Return (x, y) of the center of cell containing provided text 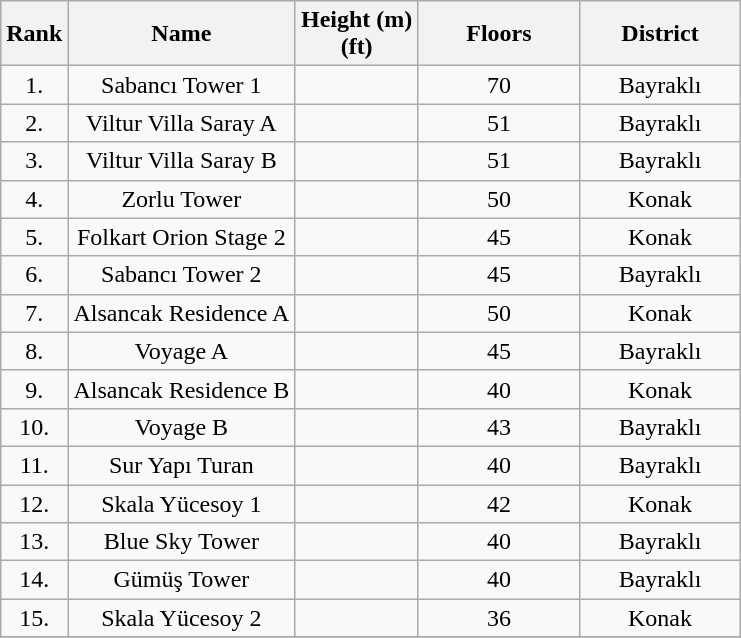
15. (34, 618)
Sabancı Tower 2 (182, 275)
Viltur Villa Saray B (182, 161)
Viltur Villa Saray A (182, 123)
Voyage B (182, 427)
8. (34, 351)
43 (498, 427)
11. (34, 465)
4. (34, 199)
36 (498, 618)
7. (34, 313)
Floors (498, 34)
13. (34, 542)
Skala Yücesoy 1 (182, 503)
10. (34, 427)
42 (498, 503)
12. (34, 503)
Folkart Orion Stage 2 (182, 237)
District (660, 34)
Alsancak Residence A (182, 313)
Skala Yücesoy 2 (182, 618)
Rank (34, 34)
Sur Yapı Turan (182, 465)
Height (m) (ft) (357, 34)
1. (34, 85)
5. (34, 237)
Voyage A (182, 351)
2. (34, 123)
Gümüş Tower (182, 580)
Alsancak Residence B (182, 389)
Name (182, 34)
14. (34, 580)
70 (498, 85)
6. (34, 275)
Blue Sky Tower (182, 542)
Sabancı Tower 1 (182, 85)
Zorlu Tower (182, 199)
9. (34, 389)
3. (34, 161)
